Scan for the cell matching the given text and deliver its (x, y) coordinate at center. 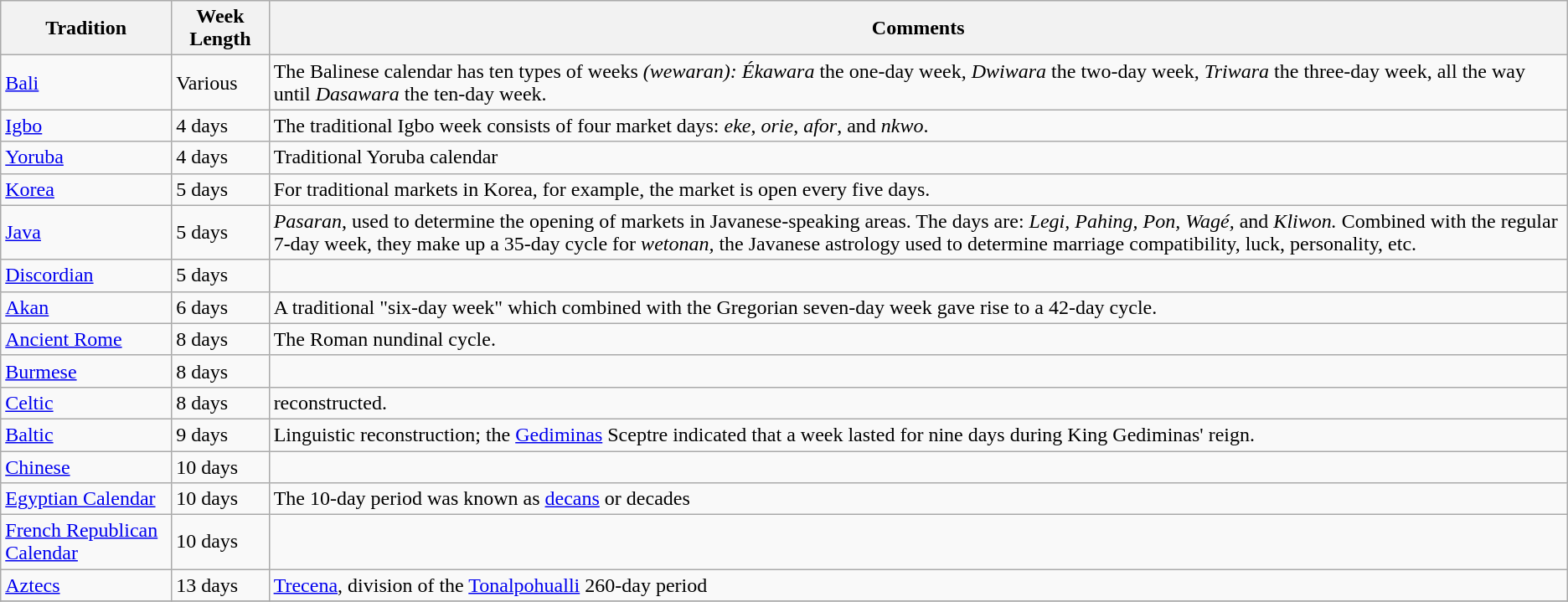
Aztecs (86, 585)
Yoruba (86, 157)
Bali (86, 82)
Igbo (86, 126)
The 10-day period was known as decans or decades (918, 499)
Korea (86, 189)
9 days (220, 435)
A traditional "six-day week" which combined with the Gregorian seven-day week gave rise to a 42-day cycle. (918, 307)
Comments (918, 28)
Linguistic reconstruction; the Gediminas Sceptre indicated that a week lasted for nine days during King Gediminas' reign. (918, 435)
reconstructed. (918, 403)
For traditional markets in Korea, for example, the market is open every five days. (918, 189)
Ancient Rome (86, 339)
Tradition (86, 28)
Baltic (86, 435)
The Roman nundinal cycle. (918, 339)
Trecena, division of the Tonalpohualli 260-day period (918, 585)
Various (220, 82)
Chinese (86, 466)
Java (86, 233)
Traditional Yoruba calendar (918, 157)
6 days (220, 307)
French Republican Calendar (86, 543)
The traditional Igbo week consists of four market days: eke, orie, afor, and nkwo. (918, 126)
Egyptian Calendar (86, 499)
Celtic (86, 403)
Week Length (220, 28)
Burmese (86, 371)
13 days (220, 585)
Akan (86, 307)
Discordian (86, 275)
